Determine the [x, y] coordinate at the center of the cell enclosing the given text.  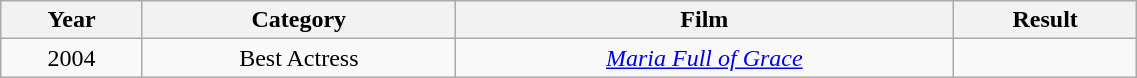
Best Actress [298, 58]
2004 [72, 58]
Year [72, 20]
Film [704, 20]
Maria Full of Grace [704, 58]
Category [298, 20]
Result [1044, 20]
